Locate the cell with the specified text and output its (x, y) center coordinate. 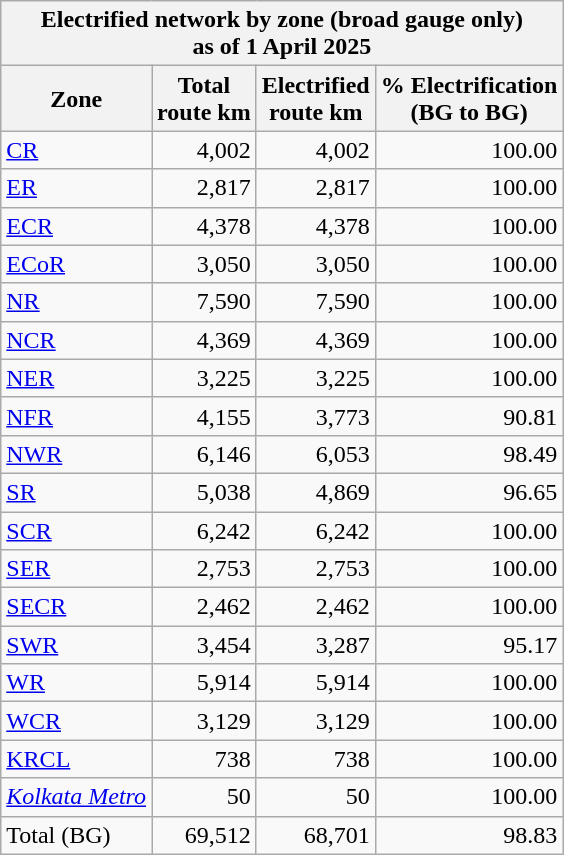
CR (76, 150)
WCR (76, 721)
NWR (76, 454)
Total route km (204, 98)
Electrified route km (316, 98)
ECoR (76, 264)
3,773 (316, 416)
6,053 (316, 454)
ECR (76, 226)
Zone (76, 98)
Electrified network by zone (broad gauge only)as of 1 April 2025 (282, 34)
Total (BG) (76, 835)
NFR (76, 416)
90.81 (469, 416)
4,869 (316, 492)
95.17 (469, 645)
4,155 (204, 416)
68,701 (316, 835)
Kolkata Metro (76, 797)
SECR (76, 607)
NCR (76, 340)
NR (76, 302)
NER (76, 378)
SER (76, 569)
SR (76, 492)
SWR (76, 645)
98.49 (469, 454)
3,287 (316, 645)
6,146 (204, 454)
% Electrification (BG to BG) (469, 98)
SCR (76, 531)
98.83 (469, 835)
5,038 (204, 492)
WR (76, 683)
ER (76, 188)
3,454 (204, 645)
69,512 (204, 835)
96.65 (469, 492)
KRCL (76, 759)
